Find where the given text appears and provide that cell's center as (x, y) coordinate. 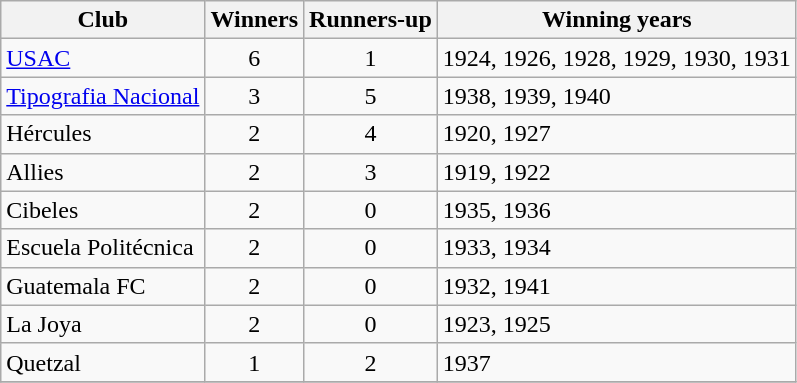
1924, 1926, 1928, 1929, 1930, 1931 (616, 58)
Winning years (616, 20)
1935, 1936 (616, 210)
Winners (254, 20)
6 (254, 58)
Runners-up (371, 20)
Escuela Politécnica (103, 248)
Tipografia Nacional (103, 96)
1937 (616, 362)
1932, 1941 (616, 286)
Club (103, 20)
1920, 1927 (616, 134)
Guatemala FC (103, 286)
La Joya (103, 324)
Quetzal (103, 362)
USAC (103, 58)
Cibeles (103, 210)
1923, 1925 (616, 324)
Allies (103, 172)
4 (371, 134)
Hércules (103, 134)
5 (371, 96)
1933, 1934 (616, 248)
1919, 1922 (616, 172)
1938, 1939, 1940 (616, 96)
